Detect which cell encompasses the target text, then output its [x, y] center coordinate. 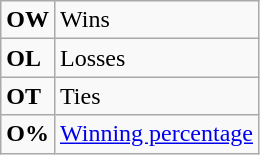
OT [28, 96]
OW [28, 20]
OL [28, 58]
Winning percentage [156, 134]
Wins [156, 20]
Ties [156, 96]
Losses [156, 58]
O% [28, 134]
